Identify which cell holds the provided text, then report its (X, Y) central coordinate. 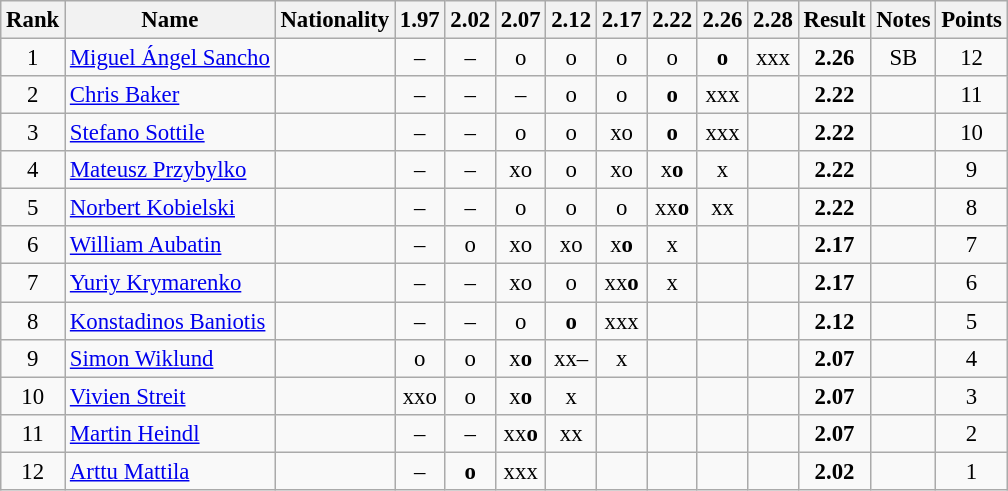
Notes (904, 20)
Result (834, 20)
Arttu Mattila (170, 471)
Vivien Streit (170, 396)
William Aubatin (170, 245)
Stefano Sottile (170, 133)
2.28 (773, 20)
Simon Wiklund (170, 358)
Norbert Kobielski (170, 208)
Konstadinos Baniotis (170, 321)
Mateusz Przybylko (170, 170)
Miguel Ángel Sancho (170, 58)
1.97 (420, 20)
xx– (571, 358)
SB (904, 58)
Name (170, 20)
Points (972, 20)
Yuriy Krymarenko (170, 283)
Nationality (334, 20)
Rank (33, 20)
Chris Baker (170, 95)
Martin Heindl (170, 433)
